From the cell containing the given text, extract its center point as [X, Y] coordinate. 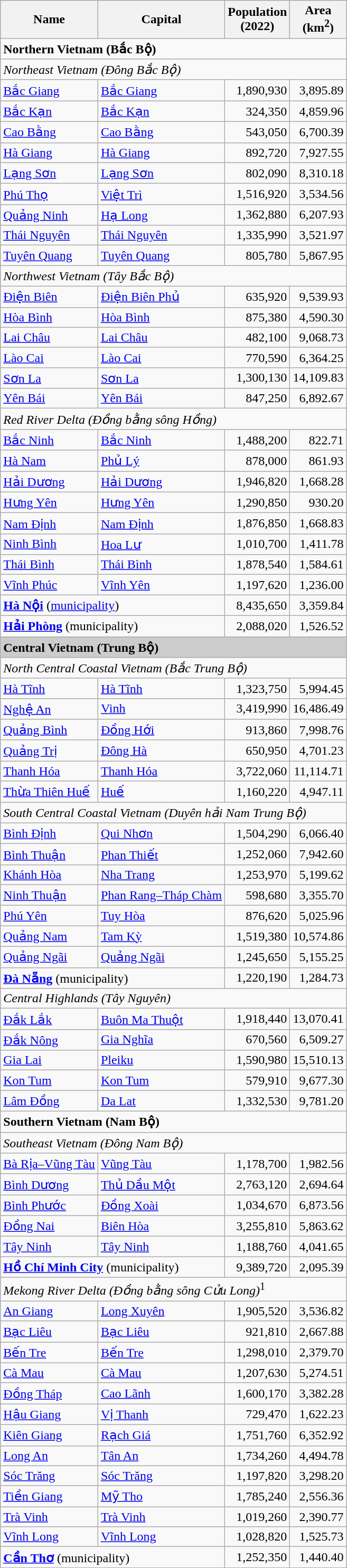
1,982.56 [318, 1164]
Tân An [161, 1456]
1,298,010 [258, 1353]
3,895.89 [318, 90]
Vĩnh Phúc [50, 585]
Lâm Đồng [50, 1101]
Quảng Bình [50, 730]
Quảng Trị [50, 750]
892,720 [258, 153]
1,516,920 [258, 194]
1,946,820 [258, 482]
1,526.52 [318, 626]
2,556.36 [318, 1496]
Bình Dương [50, 1184]
Long An [50, 1456]
6,892.67 [318, 398]
9,068.73 [318, 337]
6,364.25 [318, 357]
2,667.88 [318, 1332]
Northeast Vietnam (Đông Bắc Bộ) [173, 70]
1,300,130 [258, 378]
Phú Thọ [50, 194]
9,677.30 [318, 1080]
Gia Lai [50, 1060]
Area(km2) [318, 20]
930.20 [318, 502]
9,781.20 [318, 1101]
3,355.70 [318, 895]
Population(2022) [258, 20]
3,359.84 [318, 605]
1,160,220 [258, 792]
2,088,020 [258, 626]
Northern Vietnam (Bắc Bộ) [173, 49]
4,859.96 [318, 111]
543,050 [258, 132]
1,918,440 [258, 1019]
Cao Lãnh [161, 1393]
1,876,850 [258, 524]
Central Highlands (Tây Nguyên) [173, 999]
8,435,650 [258, 605]
7,927.55 [318, 153]
15,510.13 [318, 1060]
Vị Thanh [161, 1414]
Kiên Giang [50, 1435]
Phú Yên [50, 916]
6,700.39 [318, 132]
1,600,170 [258, 1393]
5,863.62 [318, 1226]
Đà Nẵng (municipality) [113, 978]
11,114.71 [318, 771]
Đồng Nai [50, 1226]
770,590 [258, 357]
1,590,980 [258, 1060]
Ninh Thuận [50, 895]
913,860 [258, 730]
1,220,190 [258, 978]
1,252,350 [258, 1557]
Red River Delta (Đồng bằng sông Hồng) [173, 419]
1,253,970 [258, 875]
847,250 [258, 398]
Thủ Dầu Một [161, 1184]
4,701.23 [318, 750]
3,722,060 [258, 771]
North Central Coastal Vietnam (Bắc Trung Bộ) [173, 668]
6,352.92 [318, 1435]
Quảng Nam [50, 936]
1,028,820 [258, 1537]
Biên Hòa [161, 1226]
10,574.86 [318, 936]
1,197,820 [258, 1476]
Buôn Ma Thuột [161, 1019]
6,509.27 [318, 1040]
Mekong River Delta (Đồng bằng sông Cửu Long)1 [173, 1290]
876,620 [258, 916]
Bình Phước [50, 1205]
9,539.93 [318, 297]
Đồng Hới [161, 730]
6,066.40 [318, 833]
Northwest Vietnam (Tây Bắc Bộ) [173, 276]
324,350 [258, 111]
Vũng Tàu [161, 1164]
7,998.76 [318, 730]
650,950 [258, 750]
4,590.30 [318, 317]
4,494.78 [318, 1456]
5,994.45 [318, 688]
Tiền Giang [50, 1496]
5,867.95 [318, 255]
2,763,120 [258, 1184]
Vĩnh Yên [161, 585]
Central Vietnam (Trung Bộ) [173, 647]
1,290,850 [258, 502]
4,041.65 [318, 1247]
1,751,760 [258, 1435]
1,525.73 [318, 1537]
1,197,620 [258, 585]
14,109.83 [318, 378]
Mỹ Tho [161, 1496]
Đắk Lắk [50, 1019]
1,519,380 [258, 936]
Hà Nam [50, 461]
Đông Hà [161, 750]
Name [50, 20]
South Central Coastal Vietnam (Duyên hải Nam Trung Bộ) [173, 813]
729,470 [258, 1414]
4,947.11 [318, 792]
Đắk Nông [50, 1040]
Bình Định [50, 833]
8,310.18 [318, 173]
Hồ Chí Minh City (municipality) [113, 1267]
1,245,650 [258, 957]
Huế [161, 792]
Long Xuyên [161, 1311]
1,332,530 [258, 1101]
802,090 [258, 173]
Rạch Giá [161, 1435]
Đồng Xoài [161, 1205]
482,100 [258, 337]
Southeast Vietnam (Đông Nam Bộ) [173, 1143]
3,255,810 [258, 1226]
1,034,670 [258, 1205]
878,000 [258, 461]
1,019,260 [258, 1517]
1,323,750 [258, 688]
861.93 [318, 461]
1,668.83 [318, 524]
Đồng Tháp [50, 1393]
Pleiku [161, 1060]
Khánh Hòa [50, 875]
3,382.28 [318, 1393]
3,521.97 [318, 235]
Hải Phòng (municipality) [113, 626]
Southern Vietnam (Nam Bộ) [173, 1122]
Nghệ An [50, 709]
598,680 [258, 895]
1,905,520 [258, 1311]
Vinh [161, 709]
Thừa Thiên Huế [50, 792]
1,622.23 [318, 1414]
1,362,880 [258, 215]
Cần Thơ (municipality) [113, 1557]
1,335,990 [258, 235]
An Giang [50, 1311]
Qui Nhơn [161, 833]
Hạ Long [161, 215]
Điện Biên [50, 297]
Việt Trì [161, 194]
2,694.64 [318, 1184]
579,910 [258, 1080]
3,536.82 [318, 1311]
13,070.41 [318, 1019]
Phủ Lý [161, 461]
5,155.25 [318, 957]
1,236.00 [318, 585]
875,380 [258, 317]
Gia Nghĩa [161, 1040]
1,010,700 [258, 544]
Tuy Hòa [161, 916]
3,534.56 [318, 194]
5,025.96 [318, 916]
921,810 [258, 1332]
1,178,700 [258, 1164]
6,873.56 [318, 1205]
Nha Trang [161, 875]
3,298.20 [318, 1476]
5,274.51 [318, 1373]
Điện Biên Phủ [161, 297]
Bà Rịa–Vũng Tàu [50, 1164]
822.71 [318, 440]
1,488,200 [258, 440]
1,411.78 [318, 544]
1,504,290 [258, 833]
1,785,240 [258, 1496]
1,878,540 [258, 565]
1,252,060 [258, 854]
2,390.77 [318, 1517]
1,188,760 [258, 1247]
3,419,990 [258, 709]
7,942.60 [318, 854]
1,440.40 [318, 1557]
635,920 [258, 297]
Phan Thiết [161, 854]
Ninh Bình [50, 544]
Hà Nội (municipality) [113, 605]
1,734,260 [258, 1456]
Hoa Lư [161, 544]
1,584.61 [318, 565]
Capital [161, 20]
5,199.62 [318, 875]
Quảng Ninh [50, 215]
1,207,630 [258, 1373]
6,207.93 [318, 215]
1,890,930 [258, 90]
670,560 [258, 1040]
Phan Rang–Tháp Chàm [161, 895]
Bình Thuận [50, 854]
1,284.73 [318, 978]
1,668.28 [318, 482]
2,379.70 [318, 1353]
2,095.39 [318, 1267]
16,486.49 [318, 709]
9,389,720 [258, 1267]
Tam Kỳ [161, 936]
Da Lat [161, 1101]
805,780 [258, 255]
Hậu Giang [50, 1414]
